Capture the cell that displays the provided text and extract its (X, Y) central coordinate. 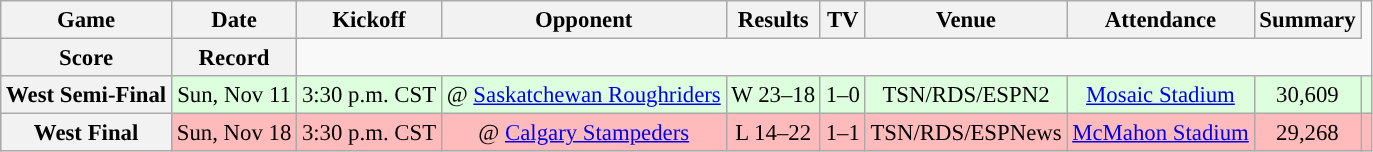
L 14–22 (773, 133)
30,609 (1308, 95)
Mosaic Stadium (1160, 95)
Game (86, 20)
Sun, Nov 11 (234, 95)
Date (234, 20)
@ Calgary Stampeders (584, 133)
1–1 (842, 133)
Kickoff (370, 20)
@ Saskatchewan Roughriders (584, 95)
Sun, Nov 18 (234, 133)
W 23–18 (773, 95)
1–0 (842, 95)
TSN/RDS/ESPNews (966, 133)
TSN/RDS/ESPN2 (966, 95)
Venue (966, 20)
TV (842, 20)
Attendance (1160, 20)
Results (773, 20)
West Final (86, 133)
Summary (1308, 20)
Record (234, 58)
West Semi-Final (86, 95)
Opponent (584, 20)
Score (86, 58)
29,268 (1308, 133)
McMahon Stadium (1160, 133)
